Extract the [X, Y] coordinate from the center of the cell holding the provided text.  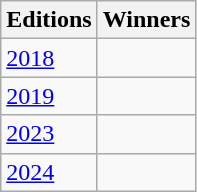
Winners [146, 20]
2024 [49, 172]
Editions [49, 20]
2019 [49, 96]
2018 [49, 58]
2023 [49, 134]
